Return the (X, Y) coordinate for the center point of the cell that contains the specified text.  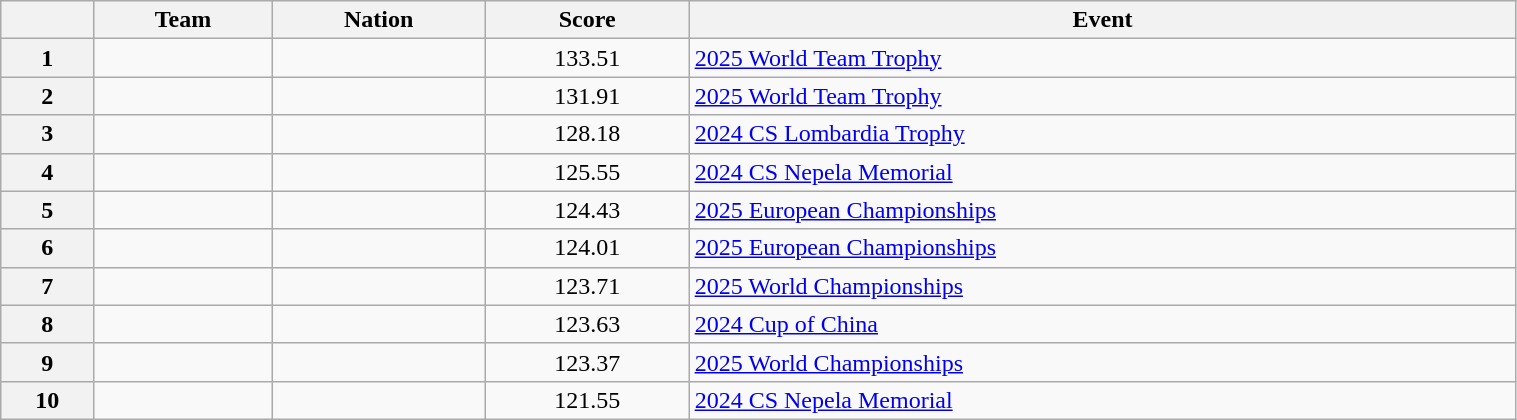
125.55 (587, 172)
124.01 (587, 248)
5 (48, 210)
3 (48, 134)
2 (48, 96)
121.55 (587, 400)
123.71 (587, 286)
2024 CS Lombardia Trophy (1102, 134)
128.18 (587, 134)
124.43 (587, 210)
133.51 (587, 58)
10 (48, 400)
9 (48, 362)
131.91 (587, 96)
123.37 (587, 362)
8 (48, 324)
123.63 (587, 324)
Event (1102, 20)
Nation (378, 20)
6 (48, 248)
Team (184, 20)
4 (48, 172)
7 (48, 286)
1 (48, 58)
2024 Cup of China (1102, 324)
Score (587, 20)
